Determine the [x, y] coordinate at the center of the cell enclosing the given text.  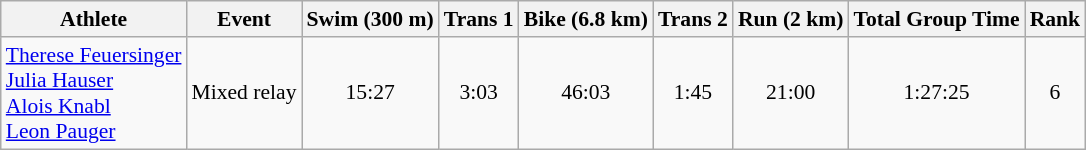
15:27 [370, 93]
Event [244, 19]
Athlete [94, 19]
Mixed relay [244, 93]
Swim (300 m) [370, 19]
Therese FeuersingerJulia HauserAlois KnablLeon Pauger [94, 93]
21:00 [791, 93]
Run (2 km) [791, 19]
Bike (6.8 km) [586, 19]
46:03 [586, 93]
1:45 [693, 93]
Rank [1056, 19]
Trans 1 [479, 19]
1:27:25 [937, 93]
Total Group Time [937, 19]
Trans 2 [693, 19]
6 [1056, 93]
3:03 [479, 93]
